Find where the given text appears and provide that cell's center as [x, y] coordinate. 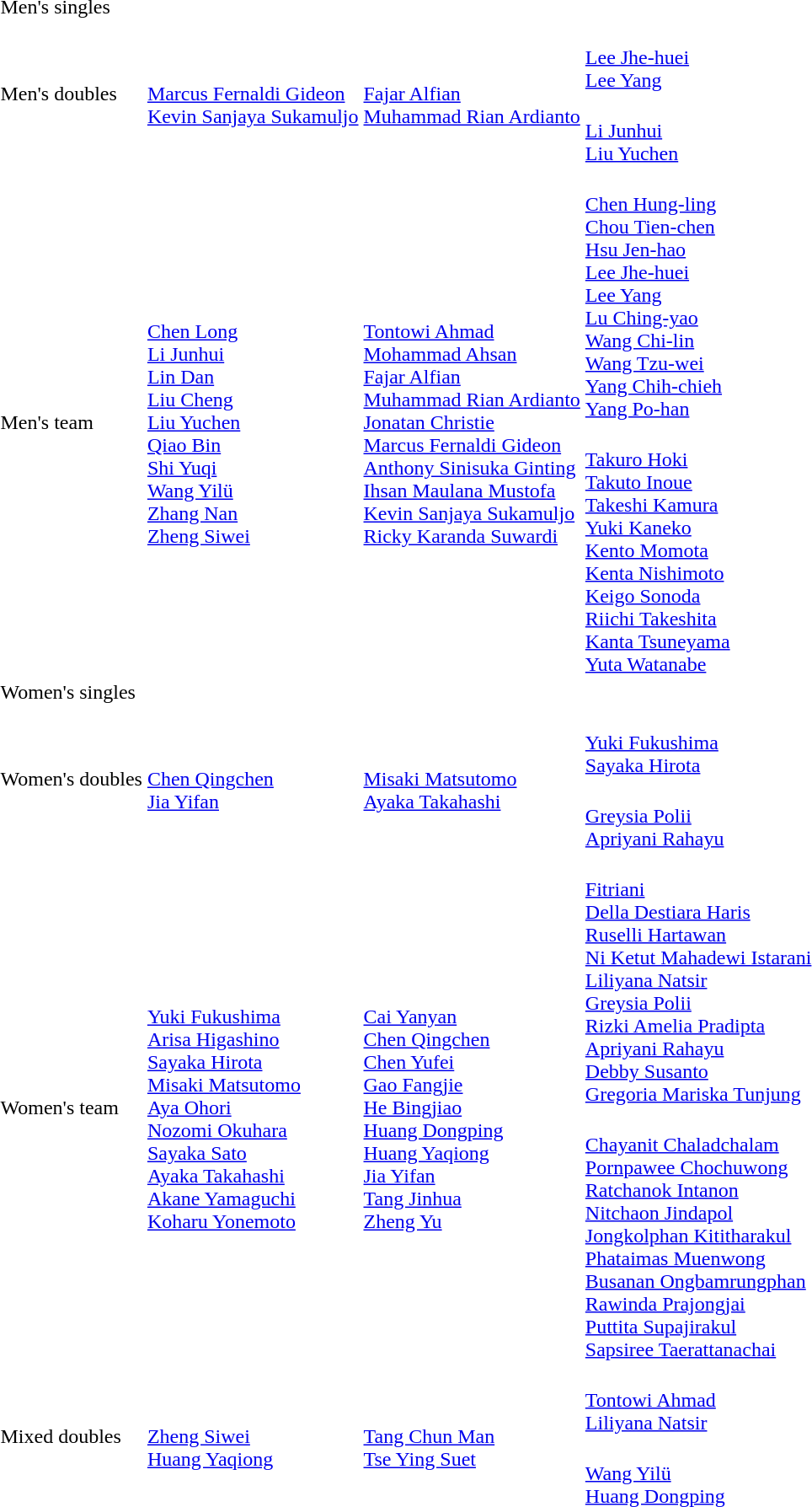
Chen LongLi JunhuiLin DanLiu ChengLiu YuchenQiao BinShi YuqiWang YilüZhang NanZheng Siwei [253, 423]
Yuki FukushimaArisa HigashinoSayaka HirotaMisaki MatsutomoAya OhoriNozomi OkuharaSayaka SatoAyaka TakahashiAkane YamaguchiKoharu Yonemoto [253, 1107]
Chen QingchenJia Yifan [253, 779]
Cai YanyanChen QingchenChen YufeiGao FangjieHe BingjiaoHuang DongpingHuang YaqiongJia YifanTang JinhuaZheng Yu [472, 1107]
Misaki MatsutomoAyaka Takahashi [472, 779]
Marcus Fernaldi GideonKevin Sanjaya Sukamuljo [253, 94]
Fajar AlfianMuhammad Rian Ardianto [472, 94]
